Pinpoint the cell where the given text exists, returning its [x, y] midpoint coordinate. 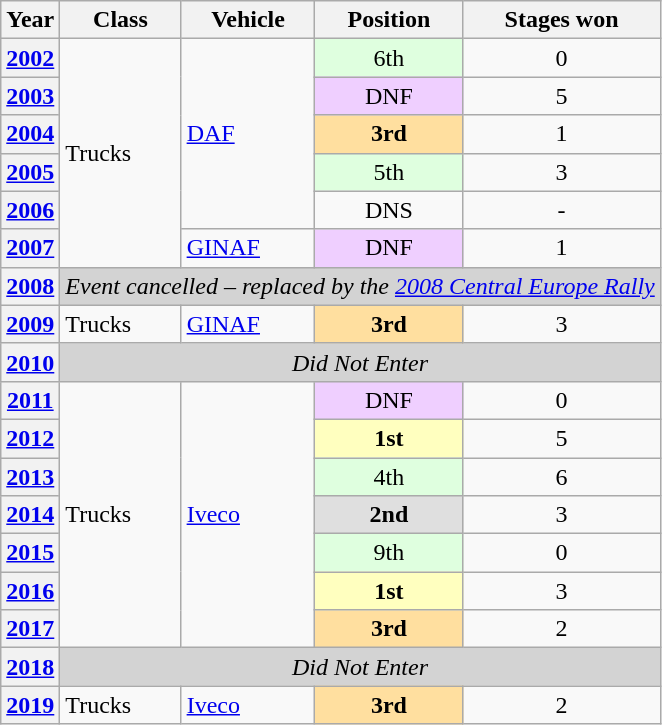
Stages won [562, 20]
DNS [389, 210]
2008 [30, 286]
Event cancelled – replaced by the 2008 Central Europe Rally [360, 286]
2003 [30, 96]
2004 [30, 134]
Year [30, 20]
5th [389, 172]
Position [389, 20]
- [562, 210]
2006 [30, 210]
2012 [30, 438]
9th [389, 553]
2009 [30, 324]
2018 [30, 667]
2005 [30, 172]
2016 [30, 591]
Class [120, 20]
2007 [30, 248]
2002 [30, 58]
2011 [30, 400]
2019 [30, 705]
2010 [30, 362]
2014 [30, 515]
2017 [30, 629]
DAF [248, 134]
2015 [30, 553]
2nd [389, 515]
4th [389, 477]
Vehicle [248, 20]
6th [389, 58]
2013 [30, 477]
6 [562, 477]
